Return (X, Y) of the center of cell containing provided text 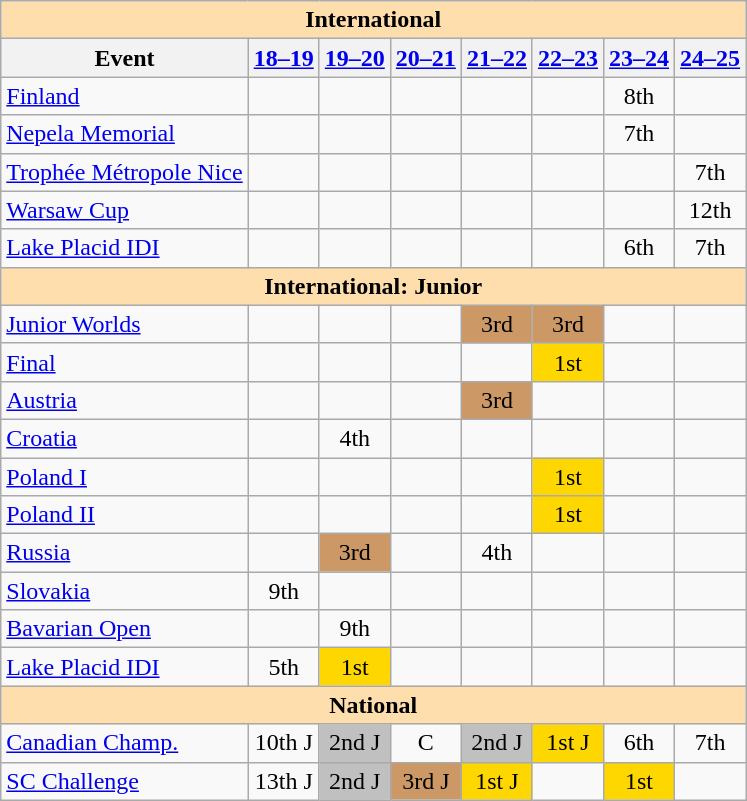
Nepela Memorial (124, 134)
Finland (124, 96)
8th (640, 96)
5th (284, 667)
20–21 (426, 58)
Event (124, 58)
Junior Worlds (124, 324)
Poland I (124, 477)
Bavarian Open (124, 629)
Russia (124, 553)
19–20 (354, 58)
International: Junior (374, 286)
Warsaw Cup (124, 210)
C (426, 743)
Poland II (124, 515)
Austria (124, 400)
Croatia (124, 438)
13th J (284, 781)
23–24 (640, 58)
International (374, 20)
National (374, 705)
Slovakia (124, 591)
3rd J (426, 781)
22–23 (568, 58)
21–22 (496, 58)
10th J (284, 743)
Final (124, 362)
18–19 (284, 58)
12th (710, 210)
SC Challenge (124, 781)
Trophée Métropole Nice (124, 172)
Canadian Champ. (124, 743)
24–25 (710, 58)
